Determine the (x, y) coordinate at the center of the cell enclosing the given text.  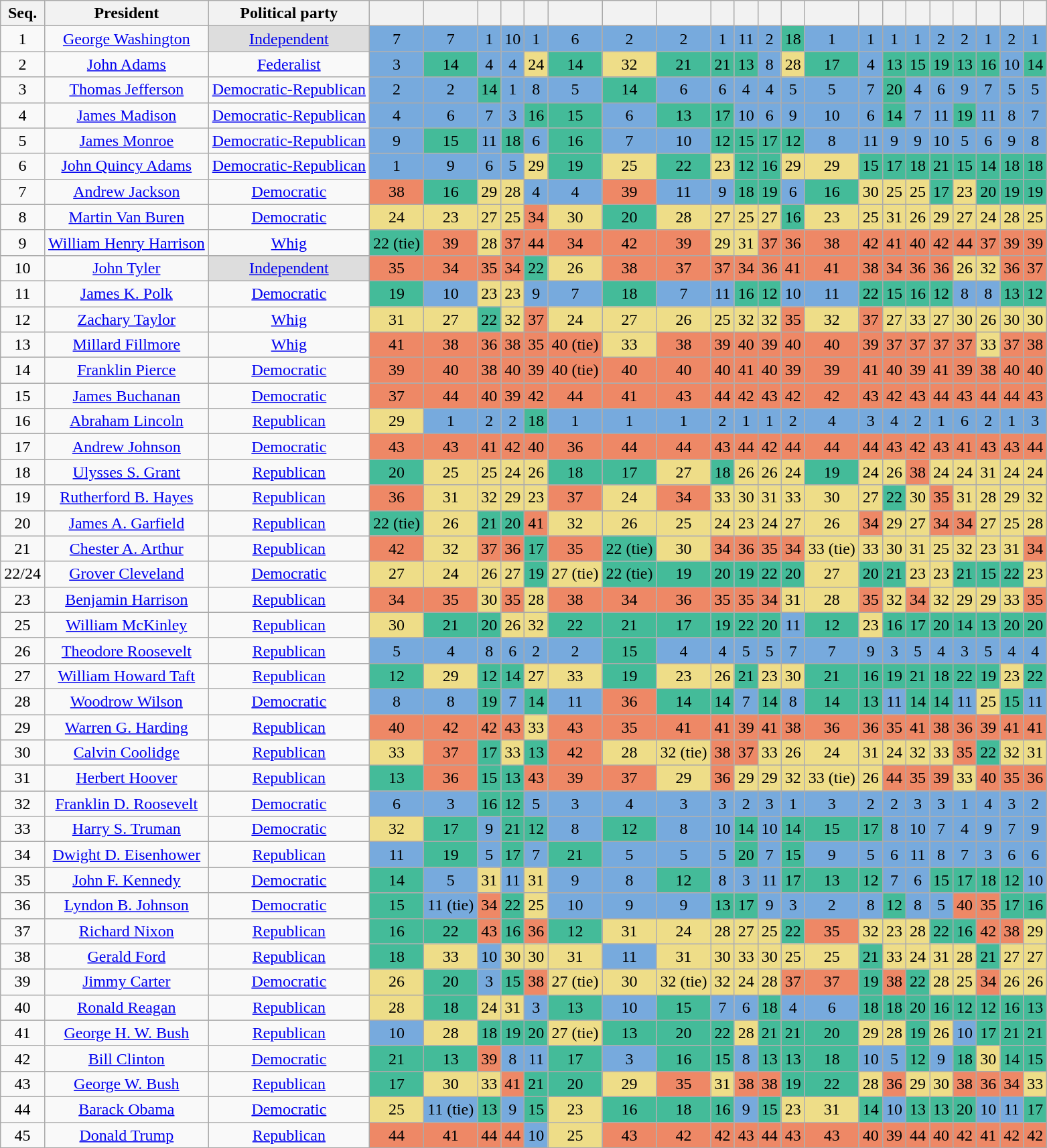
President (126, 13)
Franklin Pierce (126, 370)
Warren G. Harding (126, 727)
Political party (289, 13)
Theodore Roosevelt (126, 650)
Chester A. Arthur (126, 549)
Abraham Lincoln (126, 421)
Grover Cleveland (126, 574)
Ulysses S. Grant (126, 472)
James Monroe (126, 141)
Herbert Hoover (126, 778)
James K. Polk (126, 293)
James A. Garfield (126, 523)
Dwight D. Eisenhower (126, 855)
John Tyler (126, 268)
Zachary Taylor (126, 319)
Calvin Coolidge (126, 753)
William Howard Taft (126, 676)
Millard Fillmore (126, 345)
45 (23, 1135)
Lyndon B. Johnson (126, 906)
Andrew Johnson (126, 447)
Franklin D. Roosevelt (126, 804)
Harry S. Truman (126, 829)
Rutherford B. Hayes (126, 498)
William Henry Harrison (126, 242)
James Madison (126, 115)
Federalist (289, 64)
George Washington (126, 39)
John F. Kennedy (126, 880)
Andrew Jackson (126, 192)
Ronald Reagan (126, 1007)
Seq. (23, 13)
Benjamin Harrison (126, 599)
Thomas Jefferson (126, 90)
William McKinley (126, 625)
John Adams (126, 64)
Barack Obama (126, 1109)
James Buchanan (126, 396)
Woodrow Wilson (126, 701)
Donald Trump (126, 1135)
Bill Clinton (126, 1058)
22/24 (23, 574)
John Quincy Adams (126, 166)
Jimmy Carter (126, 982)
Gerald Ford (126, 956)
Martin Van Buren (126, 217)
George H. W. Bush (126, 1033)
Richard Nixon (126, 931)
George W. Bush (126, 1084)
